Search for the cell housing the specified text and yield its [X, Y] center coordinate. 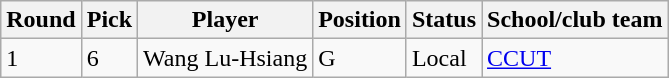
Local [444, 58]
Player [226, 20]
CCUT [575, 58]
Pick [109, 20]
Wang Lu-Hsiang [226, 58]
Status [444, 20]
1 [41, 58]
School/club team [575, 20]
G [360, 58]
6 [109, 58]
Round [41, 20]
Position [360, 20]
